Pinpoint the cell where the given text exists, returning its [X, Y] midpoint coordinate. 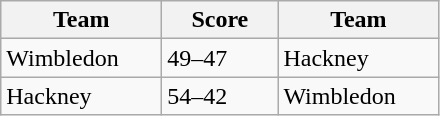
Score [220, 20]
54–42 [220, 96]
49–47 [220, 58]
